Pinpoint the cell where the given text exists, returning its (X, Y) midpoint coordinate. 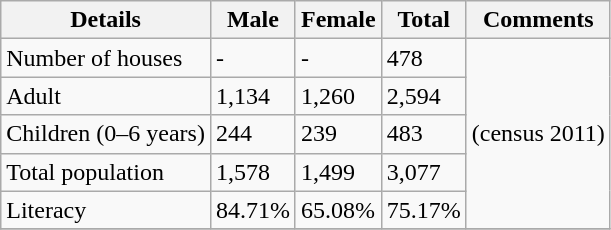
483 (424, 134)
Female (338, 20)
Male (252, 20)
Children (0–6 years) (106, 134)
3,077 (424, 172)
Adult (106, 96)
239 (338, 134)
1,499 (338, 172)
1,578 (252, 172)
1,260 (338, 96)
244 (252, 134)
65.08% (338, 210)
2,594 (424, 96)
Total (424, 20)
478 (424, 58)
Number of houses (106, 58)
Comments (538, 20)
Details (106, 20)
1,134 (252, 96)
Literacy (106, 210)
(census 2011) (538, 134)
75.17% (424, 210)
Total population (106, 172)
84.71% (252, 210)
